Locate the cell with the specified text and output its [X, Y] center coordinate. 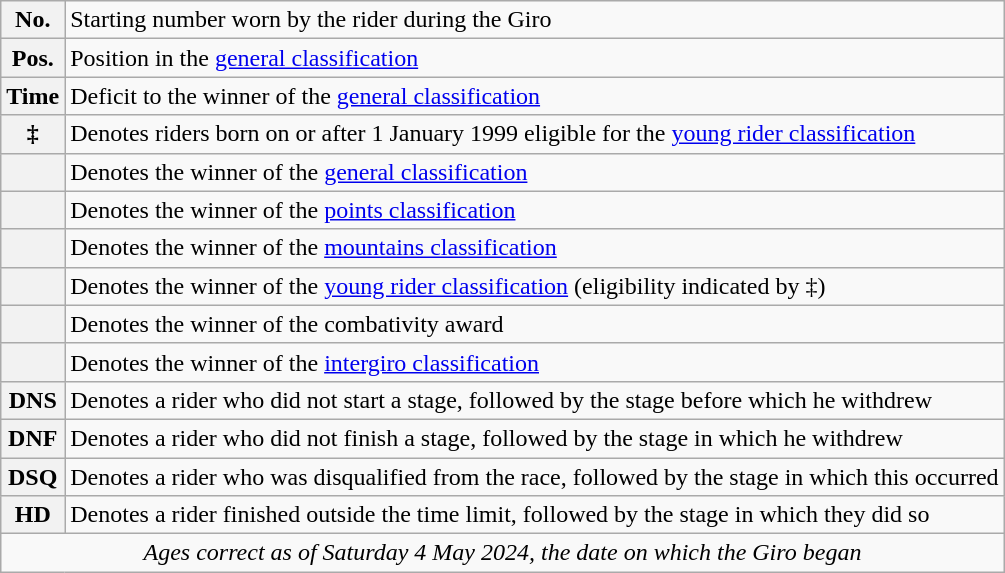
Denotes the winner of the combativity award [534, 324]
Denotes a rider who did not finish a stage, followed by the stage in which he withdrew [534, 438]
Denotes a rider finished outside the time limit, followed by the stage in which they did so [534, 515]
‡ [33, 134]
Denotes a rider who did not start a stage, followed by the stage before which he withdrew [534, 400]
Denotes a rider who was disqualified from the race, followed by the stage in which this occurred [534, 477]
HD [33, 515]
Denotes the winner of the young rider classification (eligibility indicated by ‡) [534, 286]
Starting number worn by the rider during the Giro [534, 20]
Time [33, 96]
Denotes the winner of the mountains classification [534, 248]
Deficit to the winner of the general classification [534, 96]
Ages correct as of Saturday 4 May 2024, the date on which the Giro began [502, 553]
Denotes the winner of the points classification [534, 210]
DSQ [33, 477]
DNF [33, 438]
Denotes the winner of the general classification [534, 172]
Pos. [33, 58]
Denotes the winner of the intergiro classification [534, 362]
No. [33, 20]
Position in the general classification [534, 58]
DNS [33, 400]
Denotes riders born on or after 1 January 1999 eligible for the young rider classification [534, 134]
